Scan for the cell matching the given text and deliver its [x, y] coordinate at center. 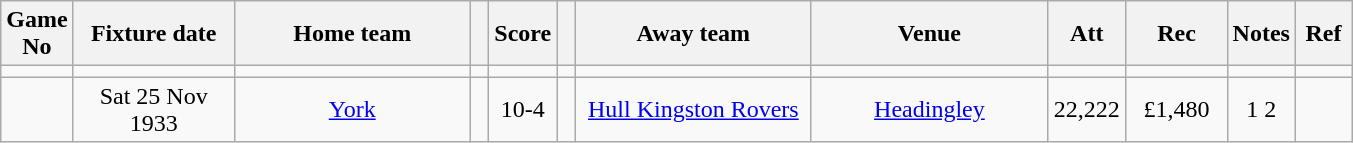
22,222 [1086, 110]
Ref [1323, 34]
York [352, 110]
Rec [1176, 34]
1 2 [1261, 110]
Venue [929, 34]
Score [523, 34]
Game No [37, 34]
Headingley [929, 110]
10-4 [523, 110]
Att [1086, 34]
Away team [693, 34]
Hull Kingston Rovers [693, 110]
Sat 25 Nov 1933 [154, 110]
Fixture date [154, 34]
£1,480 [1176, 110]
Notes [1261, 34]
Home team [352, 34]
